Return [X, Y] of the center of cell containing provided text 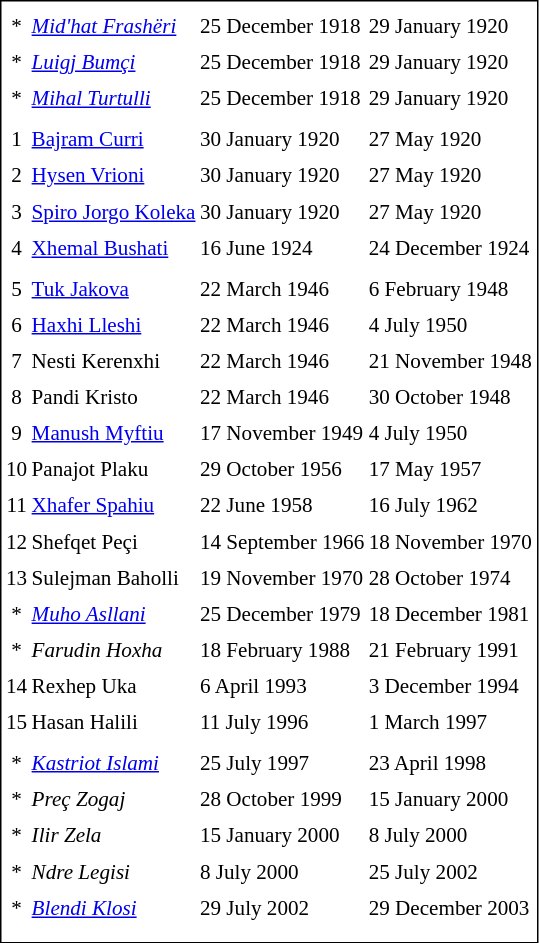
Xhemal Bushati [114, 248]
1 [16, 139]
1 March 1997 [450, 723]
Pandi Kristo [114, 397]
Farudin Hoxha [114, 650]
29 December 2003 [450, 908]
Blendi Klosi [114, 908]
29 October 1956 [282, 469]
10 [16, 469]
Spiro Jorgo Koleka [114, 212]
7 [16, 361]
16 July 1962 [450, 506]
6 April 1993 [282, 686]
25 July 2002 [450, 872]
12 [16, 542]
28 October 1999 [282, 799]
Ndre Legisi [114, 872]
Haxhi Lleshi [114, 325]
Rexhep Uka [114, 686]
3 December 1994 [450, 686]
11 July 1996 [282, 723]
13 [16, 578]
19 November 1970 [282, 578]
16 June 1924 [282, 248]
22 June 1958 [282, 506]
Hysen Vrioni [114, 176]
17 November 1949 [282, 433]
4 [16, 248]
6 [16, 325]
29 July 2002 [282, 908]
Nesti Kerenxhi [114, 361]
Hasan Halili [114, 723]
Muho Asllani [114, 614]
Bajram Curri [114, 139]
25 December 1979 [282, 614]
Ilir Zela [114, 836]
8 [16, 397]
14 [16, 686]
Sulejman Baholli [114, 578]
Mid'hat Frashëri [114, 26]
25 July 1997 [282, 763]
30 October 1948 [450, 397]
24 December 1924 [450, 248]
2 [16, 176]
21 February 1991 [450, 650]
5 [16, 289]
9 [16, 433]
Luigj Bumçi [114, 63]
28 October 1974 [450, 578]
14 September 1966 [282, 542]
6 February 1948 [450, 289]
23 April 1998 [450, 763]
17 May 1957 [450, 469]
15 [16, 723]
Xhafer Spahiu [114, 506]
18 November 1970 [450, 542]
Panajot Plaku [114, 469]
Tuk Jakova [114, 289]
Manush Myftiu [114, 433]
18 December 1981 [450, 614]
Shefqet Peçi [114, 542]
Preç Zogaj [114, 799]
Mihal Turtulli [114, 99]
Kastriot Islami [114, 763]
18 February 1988 [282, 650]
11 [16, 506]
21 November 1948 [450, 361]
3 [16, 212]
